Capture the cell that displays the provided text and extract its [x, y] central coordinate. 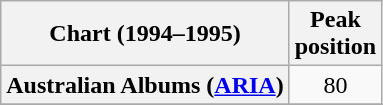
80 [335, 85]
Chart (1994–1995) [145, 34]
Australian Albums (ARIA) [145, 85]
Peakposition [335, 34]
